Capture the cell that displays the provided text and extract its (x, y) central coordinate. 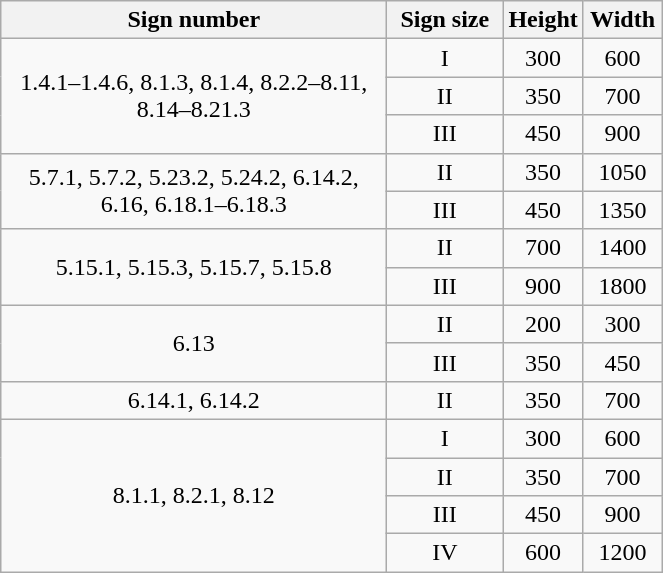
Height (543, 20)
IV (445, 553)
1.4.1–1.4.6, 8.1.3, 8.1.4, 8.2.2–8.11, 8.14–8.21.3 (194, 96)
5.7.1, 5.7.2, 5.23.2, 5.24.2, 6.14.2, 6.16, 6.18.1–6.18.3 (194, 191)
Sign size (445, 20)
6.13 (194, 343)
1800 (622, 286)
Width (622, 20)
200 (543, 324)
1050 (622, 172)
1200 (622, 553)
1400 (622, 248)
1350 (622, 210)
6.14.1, 6.14.2 (194, 400)
8.1.1, 8.2.1, 8.12 (194, 495)
5.15.1, 5.15.3, 5.15.7, 5.15.8 (194, 267)
Sign number (194, 20)
